Find where the given text appears and provide that cell's center as (X, Y) coordinate. 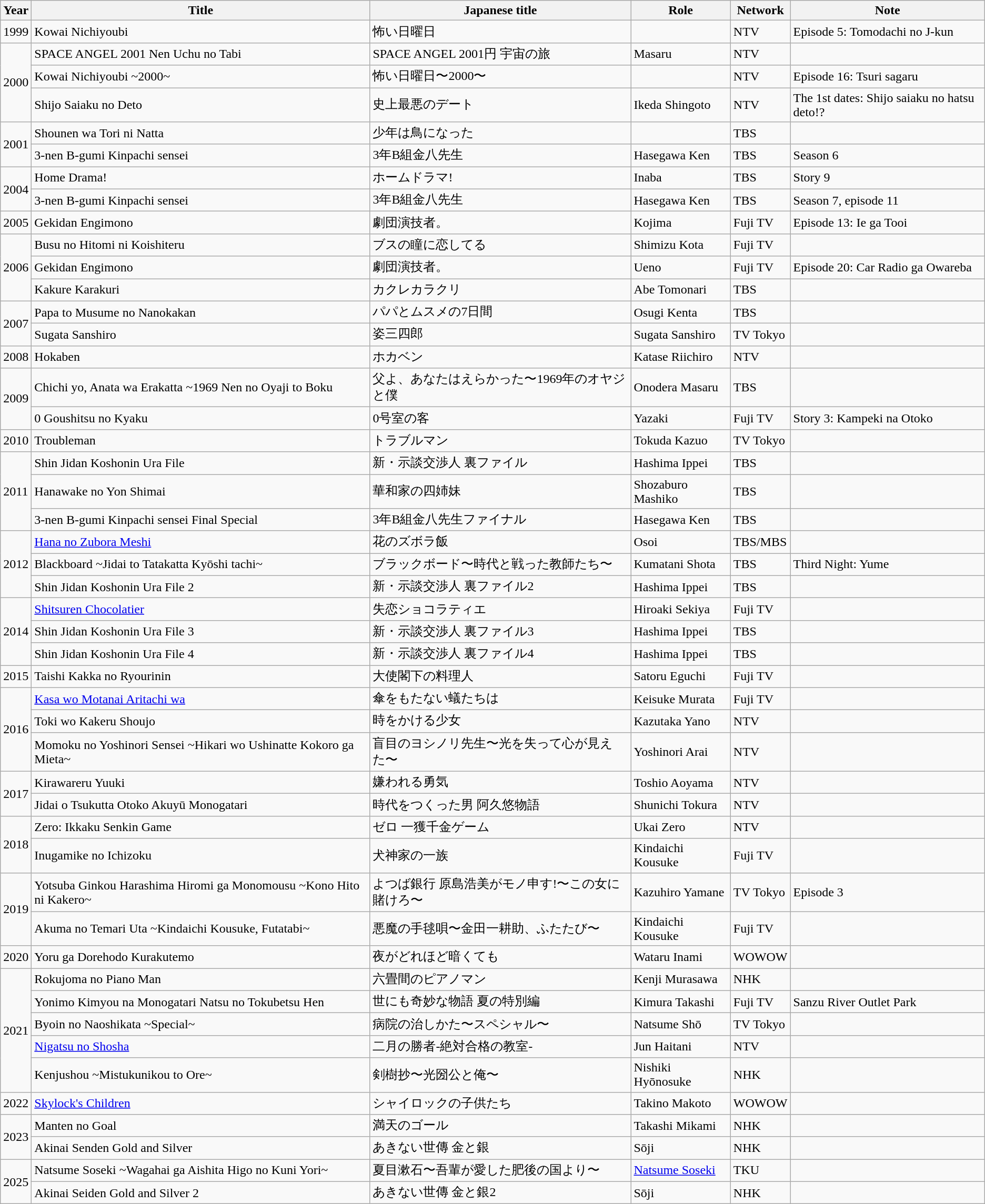
Kowai Nichiyoubi (201, 32)
Kakure Karakuri (201, 290)
SPACE ANGEL 2001 Nen Uchu no Tabi (201, 54)
3年B組金八先生ファイナル (500, 520)
ゼロ 一獲千金ゲーム (500, 827)
ブラックボード〜時代と戦った教師たち〜 (500, 565)
満天のゴール (500, 1126)
Hokaben (201, 357)
2011 (16, 491)
Shounen wa Tori ni Natta (201, 134)
Akuma no Temari Uta ~Kindaichi Kousuke, Futatabi~ (201, 929)
Tokuda Kazuo (681, 441)
Kumatani Shota (681, 565)
Year (16, 11)
Skylock's Children (201, 1104)
二月の勝者-絶対合格の教室- (500, 1047)
時をかける少女 (500, 722)
トラブルマン (500, 441)
Hana no Zubora Meshi (201, 542)
Title (201, 11)
Inugamike no Ichizoku (201, 855)
Third Night: Yume (887, 565)
Shozaburo Mashiko (681, 491)
Kasa wo Motanai Aritachi wa (201, 699)
2010 (16, 441)
Satoru Eguchi (681, 676)
Osugi Kenta (681, 312)
カクレカラクリ (500, 290)
傘をもたない蟻たちは (500, 699)
パパとムスメの7日間 (500, 312)
Natsume Soseki ~Wagahai ga Aishita Higo no Kuni Yori~ (201, 1171)
父よ、あなたはえらかった〜1969年のオヤジと僕 (500, 388)
嫌われる勇気 (500, 783)
Chichi yo, Anata wa Erakatta ~1969 Nen no Oyaji to Boku (201, 388)
華和家の四姉妹 (500, 491)
Kowai Nichiyoubi ~2000~ (201, 77)
時代をつくった男 阿久悠物語 (500, 805)
Kenjushou ~Mistukunikou to Ore~ (201, 1075)
Ueno (681, 267)
2000 (16, 82)
Kazutaka Yano (681, 722)
Ukai Zero (681, 827)
Keisuke Murata (681, 699)
Home Drama! (201, 178)
Story 3: Kampeki na Otoko (887, 419)
新・示談交渉人 裏ファイル4 (500, 654)
Troubleman (201, 441)
Shin Jidan Koshonin Ura File 3 (201, 631)
2009 (16, 399)
よつば銀行 原島浩美がモノ申す!〜この女に賭けろ〜 (500, 892)
Shin Jidan Koshonin Ura File (201, 463)
Zero: Ikkaku Senkin Game (201, 827)
Shin Jidan Koshonin Ura File 2 (201, 587)
Rokujoma no Piano Man (201, 979)
Busu no Hitomi ni Koishiteru (201, 245)
Natsume Soseki (681, 1171)
2021 (16, 1030)
姿三四郎 (500, 335)
2007 (16, 323)
Network (760, 11)
Ikeda Shingoto (681, 104)
剣樹抄〜光圀公と俺〜 (500, 1075)
Abe Tomonari (681, 290)
Japanese title (500, 11)
世にも奇妙な物語 夏の特別編 (500, 1001)
Yonimo Kimyou na Monogatari Natsu no Tokubetsu Hen (201, 1001)
新・示談交渉人 裏ファイル (500, 463)
Kirawareru Yuuki (201, 783)
Kenji Murasawa (681, 979)
失恋ショコラティエ (500, 609)
Yoru ga Dorehodo Kurakutemo (201, 957)
Episode 16: Tsuri sagaru (887, 77)
2006 (16, 267)
Episode 3 (887, 892)
犬神家の一族 (500, 855)
Season 6 (887, 156)
2023 (16, 1137)
2004 (16, 189)
Blackboard ~Jidai to Tatakatta Kyōshi tachi~ (201, 565)
Osoi (681, 542)
Taishi Kakka no Ryourinin (201, 676)
花のズボラ飯 (500, 542)
新・示談交渉人 裏ファイル3 (500, 631)
2016 (16, 729)
2019 (16, 909)
シャイロックの子供たち (500, 1104)
六畳間のピアノマン (500, 979)
2015 (16, 676)
Nigatsu no Shosha (201, 1047)
Jun Haitani (681, 1047)
2012 (16, 564)
2005 (16, 223)
0号室の客 (500, 419)
2025 (16, 1181)
新・示談交渉人 裏ファイル2 (500, 587)
Kimura Takashi (681, 1001)
Shijo Saiaku no Deto (201, 104)
2018 (16, 844)
Katase Riichiro (681, 357)
盲目のヨシノリ先生〜光を失って心が見えた〜 (500, 752)
Kojima (681, 223)
2022 (16, 1104)
Story 9 (887, 178)
Takino Makoto (681, 1104)
Byoin no Naoshikata ~Special~ (201, 1025)
大使閣下の料理人 (500, 676)
Natsume Shō (681, 1025)
Season 7, episode 11 (887, 200)
Shunichi Tokura (681, 805)
Toki wo Kakeru Shoujo (201, 722)
1999 (16, 32)
2020 (16, 957)
Episode 13: Ie ga Tooi (887, 223)
0 Goushitsu no Kyaku (201, 419)
少年は鳥になった (500, 134)
Shitsuren Chocolatier (201, 609)
Yoshinori Arai (681, 752)
病院の治しかた〜スペシャル〜 (500, 1025)
Hanawake no Yon Shimai (201, 491)
Sanzu River Outlet Park (887, 1001)
Jidai o Tsukutta Otoko Akuyū Monogatari (201, 805)
ホカベン (500, 357)
Akinai Senden Gold and Silver (201, 1148)
Shin Jidan Koshonin Ura File 4 (201, 654)
Onodera Masaru (681, 388)
Inaba (681, 178)
Kazuhiro Yamane (681, 892)
悪魔の手毬唄〜金田一耕助、ふたたび〜 (500, 929)
TBS/MBS (760, 542)
怖い日曜日 (500, 32)
Hiroaki Sekiya (681, 609)
Note (887, 11)
Manten no Goal (201, 1126)
SPACE ANGEL 2001円 宇宙の旅 (500, 54)
Episode 20: Car Radio ga Owareba (887, 267)
夏目漱石〜吾輩が愛した肥後の国より〜 (500, 1171)
3-nen B-gumi Kinpachi sensei Final Special (201, 520)
ブスの瞳に恋してる (500, 245)
2008 (16, 357)
2001 (16, 144)
Role (681, 11)
Papa to Musume no Nanokakan (201, 312)
Akinai Seiden Gold and Silver 2 (201, 1193)
Nishiki Hyōnosuke (681, 1075)
夜がどれほど暗くても (500, 957)
あきない世傳 金と銀 (500, 1148)
史上最悪のデート (500, 104)
Wataru Inami (681, 957)
Takashi Mikami (681, 1126)
Yazaki (681, 419)
怖い日曜日〜2000〜 (500, 77)
ホームドラマ! (500, 178)
2017 (16, 793)
あきない世傳 金と銀2 (500, 1193)
Episode 5: Tomodachi no J-kun (887, 32)
Momoku no Yoshinori Sensei ~Hikari wo Ushinatte Kokoro ga Mieta~ (201, 752)
Shimizu Kota (681, 245)
TKU (760, 1171)
2014 (16, 632)
The 1st dates: Shijo saiaku no hatsu deto!? (887, 104)
Yotsuba Ginkou Harashima Hiromi ga Monomousu ~Kono Hito ni Kakero~ (201, 892)
Toshio Aoyama (681, 783)
Masaru (681, 54)
